Locate the cell with the specified text and output its (x, y) center coordinate. 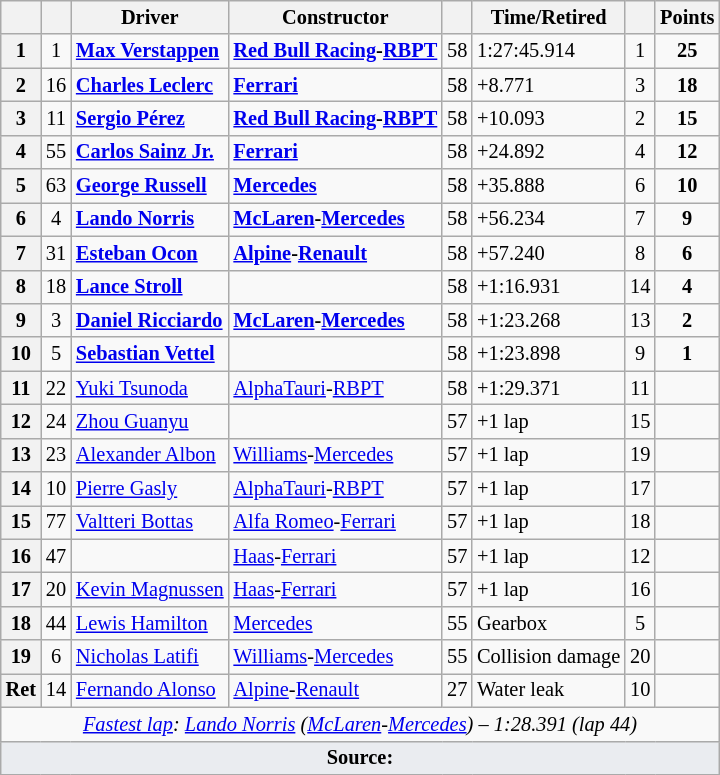
Valtteri Bottas (150, 522)
Lance Stroll (150, 287)
Esteban Ocon (150, 253)
Constructor (336, 17)
23 (56, 455)
Alfa Romeo-Ferrari (336, 522)
+1:29.371 (548, 388)
Max Verstappen (150, 51)
24 (56, 421)
Points (687, 17)
Sebastian Vettel (150, 354)
77 (56, 522)
Charles Leclerc (150, 85)
Fernando Alonso (150, 690)
Daniel Ricciardo (150, 320)
+56.234 (548, 219)
Carlos Sainz Jr. (150, 152)
Time/Retired (548, 17)
Sergio Pérez (150, 118)
Pierre Gasly (150, 489)
+10.093 (548, 118)
63 (56, 186)
Nicholas Latifi (150, 657)
Ret (21, 690)
+1:23.268 (548, 320)
+24.892 (548, 152)
Kevin Magnussen (150, 589)
Source: (360, 758)
25 (687, 51)
1:27:45.914 (548, 51)
+1:16.931 (548, 287)
Water leak (548, 690)
Zhou Guanyu (150, 421)
+8.771 (548, 85)
44 (56, 623)
22 (56, 388)
Yuki Tsunoda (150, 388)
Collision damage (548, 657)
31 (56, 253)
27 (457, 690)
+35.888 (548, 186)
Alexander Albon (150, 455)
George Russell (150, 186)
Driver (150, 17)
Fastest lap: Lando Norris (McLaren-Mercedes) – 1:28.391 (lap 44) (360, 724)
+57.240 (548, 253)
+1:23.898 (548, 354)
Gearbox (548, 623)
Lewis Hamilton (150, 623)
Lando Norris (150, 219)
47 (56, 556)
